Search for the cell housing the specified text and yield its (x, y) center coordinate. 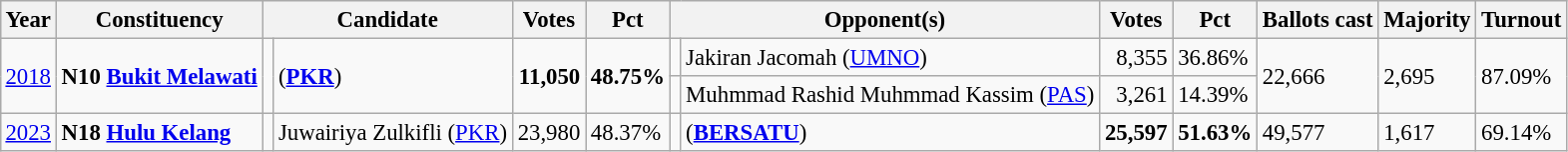
Opponent(s) (884, 20)
1,617 (1427, 133)
22,666 (1317, 76)
3,261 (1136, 95)
8,355 (1136, 57)
2,695 (1427, 76)
25,597 (1136, 133)
Turnout (1521, 20)
23,980 (549, 133)
2018 (28, 76)
14.39% (1216, 95)
(BERSATU) (890, 133)
Constituency (160, 20)
Juwairiya Zulkifli (PKR) (393, 133)
Jakiran Jacomah (UMNO) (890, 57)
49,577 (1317, 133)
69.14% (1521, 133)
Ballots cast (1317, 20)
48.37% (629, 133)
36.86% (1216, 57)
87.09% (1521, 76)
N18 Hulu Kelang (160, 133)
2023 (28, 133)
N10 Bukit Melawati (160, 76)
Muhmmad Rashid Muhmmad Kassim (PAS) (890, 95)
(PKR) (393, 76)
51.63% (1216, 133)
Candidate (387, 20)
Year (28, 20)
Majority (1427, 20)
48.75% (629, 76)
11,050 (549, 76)
